Locate the cell with the specified text and output its (x, y) center coordinate. 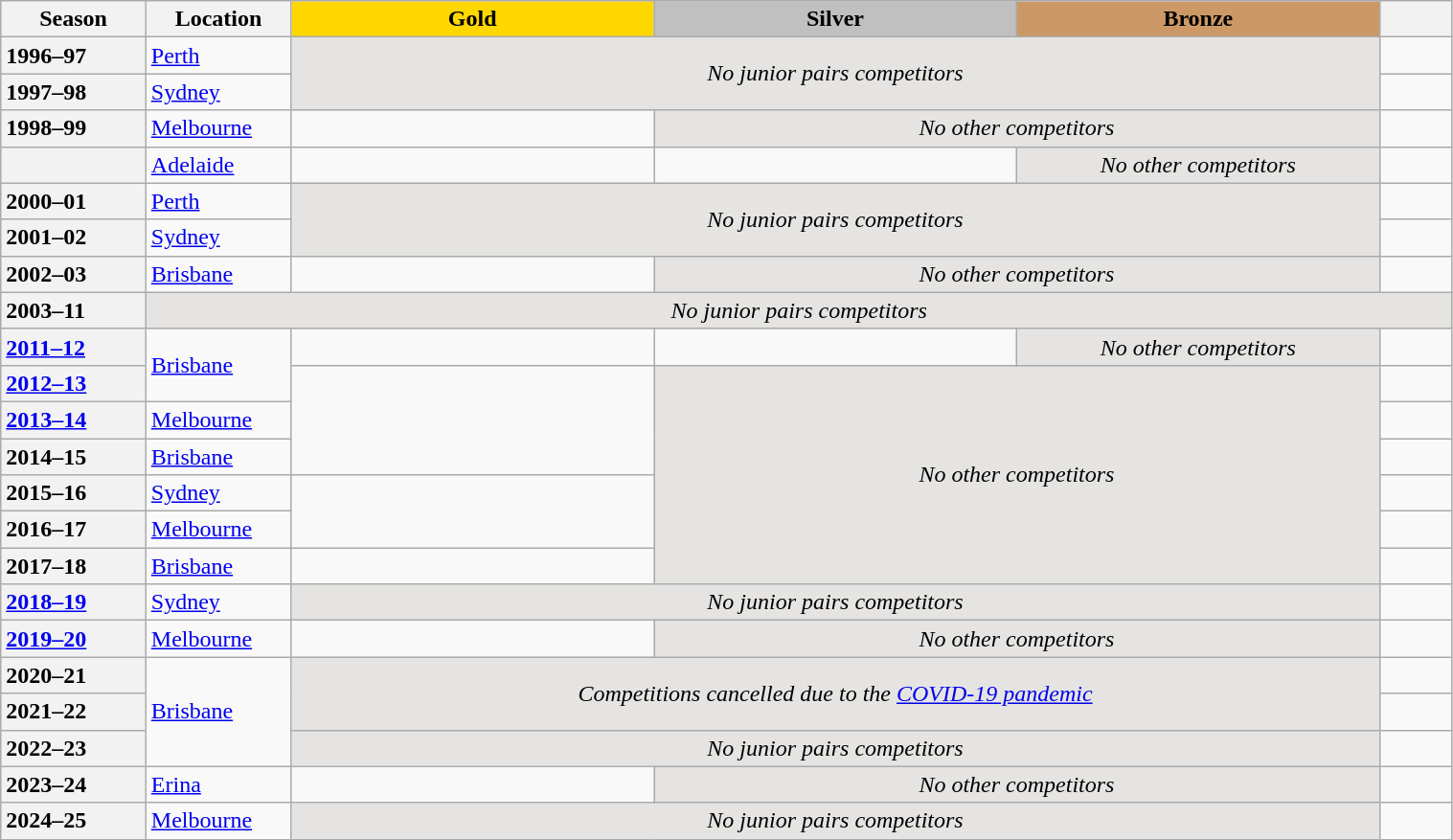
2016–17 (74, 530)
Erina (218, 784)
Bronze (1197, 19)
2000–01 (74, 201)
2013–14 (74, 420)
2003–11 (74, 310)
Gold (473, 19)
Competitions cancelled due to the COVID-19 pandemic (835, 693)
1998–99 (74, 128)
2014–15 (74, 457)
2011–12 (74, 347)
1996–97 (74, 56)
2012–13 (74, 383)
2019–20 (74, 639)
2024–25 (74, 821)
Season (74, 19)
2023–24 (74, 784)
2002–03 (74, 274)
2021–22 (74, 712)
Location (218, 19)
2015–16 (74, 493)
1997–98 (74, 92)
2020–21 (74, 675)
2018–19 (74, 602)
Adelaide (218, 165)
2022–23 (74, 748)
Silver (835, 19)
2017–18 (74, 566)
2001–02 (74, 238)
